From the cell containing the given text, extract its center point as (X, Y) coordinate. 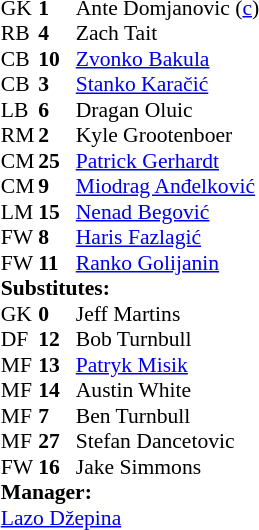
9 (57, 187)
Haris Fazlagić (168, 237)
3 (57, 85)
GK (20, 314)
Jake Simmons (168, 467)
12 (57, 339)
RM (20, 135)
Kyle Grootenboer (168, 135)
13 (57, 365)
Manager: (130, 493)
Miodrag Anđelković (168, 187)
8 (57, 237)
7 (57, 416)
Ranko Golijanin (168, 263)
Stanko Karačić (168, 85)
Stefan Dancetovic (168, 441)
0 (57, 314)
RB (20, 33)
11 (57, 263)
15 (57, 212)
Patryk Misik (168, 365)
6 (57, 110)
27 (57, 441)
Zach Tait (168, 33)
Zvonko Bakula (168, 59)
Austin White (168, 391)
Ben Turnbull (168, 416)
LB (20, 110)
10 (57, 59)
16 (57, 467)
Substitutes: (130, 289)
Bob Turnbull (168, 339)
Jeff Martins (168, 314)
DF (20, 339)
4 (57, 33)
Nenad Begović (168, 212)
2 (57, 135)
Patrick Gerhardt (168, 161)
LM (20, 212)
14 (57, 391)
25 (57, 161)
Dragan Oluic (168, 110)
